Locate the cell with the specified text and output its [X, Y] center coordinate. 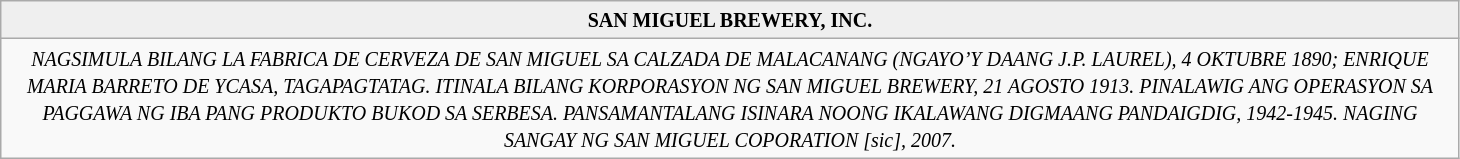
SAN MIGUEL BREWERY, INC. [730, 20]
